Find where the given text appears and provide that cell's center as (x, y) coordinate. 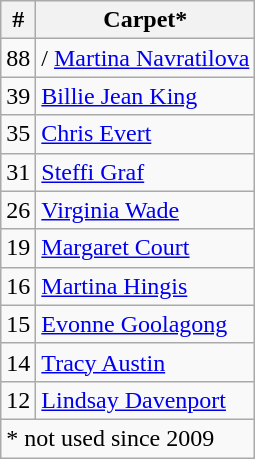
26 (18, 210)
Billie Jean King (146, 96)
Lindsay Davenport (146, 400)
31 (18, 172)
/ Martina Navratilova (146, 58)
Martina Hingis (146, 286)
16 (18, 286)
12 (18, 400)
19 (18, 248)
39 (18, 96)
# (18, 20)
Chris Evert (146, 134)
Margaret Court (146, 248)
Steffi Graf (146, 172)
14 (18, 362)
15 (18, 324)
Carpet* (146, 20)
Evonne Goolagong (146, 324)
35 (18, 134)
Tracy Austin (146, 362)
88 (18, 58)
* not used since 2009 (128, 438)
Virginia Wade (146, 210)
